Scan for the cell matching the given text and deliver its (x, y) coordinate at center. 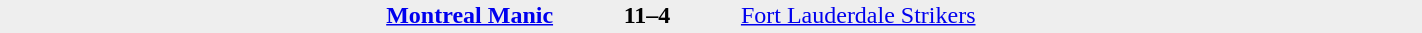
11–4 (648, 15)
Montreal Manic (384, 15)
Fort Lauderdale Strikers (910, 15)
